Capture the cell that displays the provided text and extract its [X, Y] central coordinate. 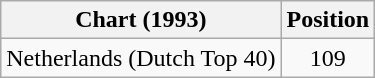
Chart (1993) [141, 20]
109 [328, 58]
Netherlands (Dutch Top 40) [141, 58]
Position [328, 20]
